Determine the (X, Y) coordinate at the center of the cell enclosing the given text.  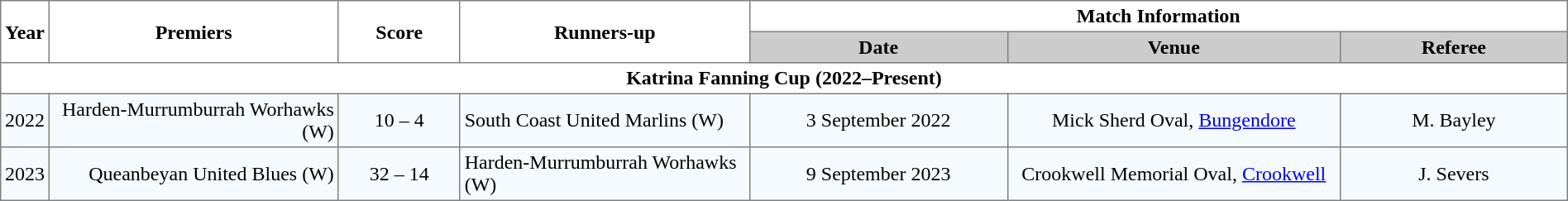
2023 (25, 174)
M. Bayley (1454, 120)
32 – 14 (399, 174)
Year (25, 31)
Score (399, 31)
Referee (1454, 47)
Crookwell Memorial Oval, Crookwell (1174, 174)
Katrina Fanning Cup (2022–Present) (784, 79)
10 – 4 (399, 120)
Runners-up (605, 31)
J. Severs (1454, 174)
Queanbeyan United Blues (W) (194, 174)
2022 (25, 120)
Date (878, 47)
9 September 2023 (878, 174)
South Coast United Marlins (W) (605, 120)
Premiers (194, 31)
3 September 2022 (878, 120)
Match Information (1158, 17)
Mick Sherd Oval, Bungendore (1174, 120)
Venue (1174, 47)
